From the cell containing the given text, extract its center point as (x, y) coordinate. 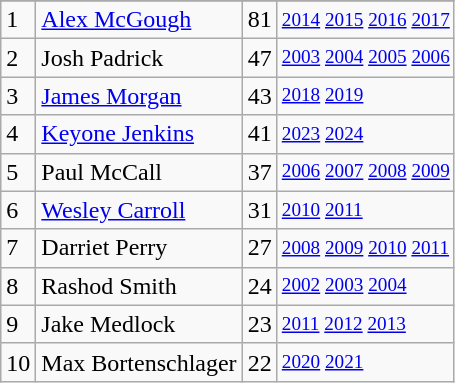
81 (260, 20)
2006 2007 2008 2009 (366, 172)
2014 2015 2016 2017 (366, 20)
24 (260, 286)
1 (18, 20)
4 (18, 134)
2023 2024 (366, 134)
2011 2012 2013 (366, 324)
3 (18, 96)
43 (260, 96)
41 (260, 134)
22 (260, 362)
9 (18, 324)
27 (260, 248)
James Morgan (139, 96)
Max Bortenschlager (139, 362)
Rashod Smith (139, 286)
Paul McCall (139, 172)
Darriet Perry (139, 248)
Wesley Carroll (139, 210)
37 (260, 172)
Keyone Jenkins (139, 134)
8 (18, 286)
2010 2011 (366, 210)
5 (18, 172)
Jake Medlock (139, 324)
2 (18, 58)
2020 2021 (366, 362)
10 (18, 362)
2003 2004 2005 2006 (366, 58)
2008 2009 2010 2011 (366, 248)
2002 2003 2004 (366, 286)
Alex McGough (139, 20)
2018 2019 (366, 96)
6 (18, 210)
31 (260, 210)
47 (260, 58)
7 (18, 248)
Josh Padrick (139, 58)
23 (260, 324)
